Output the [X, Y] coordinate of the center of the cell containing the given text.  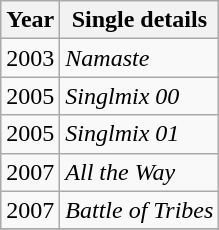
Single details [140, 20]
Battle of Tribes [140, 210]
2003 [30, 58]
Singlmix 00 [140, 96]
Year [30, 20]
Namaste [140, 58]
Singlmix 01 [140, 134]
All the Way [140, 172]
